Output the (x, y) coordinate of the center of the cell containing the given text.  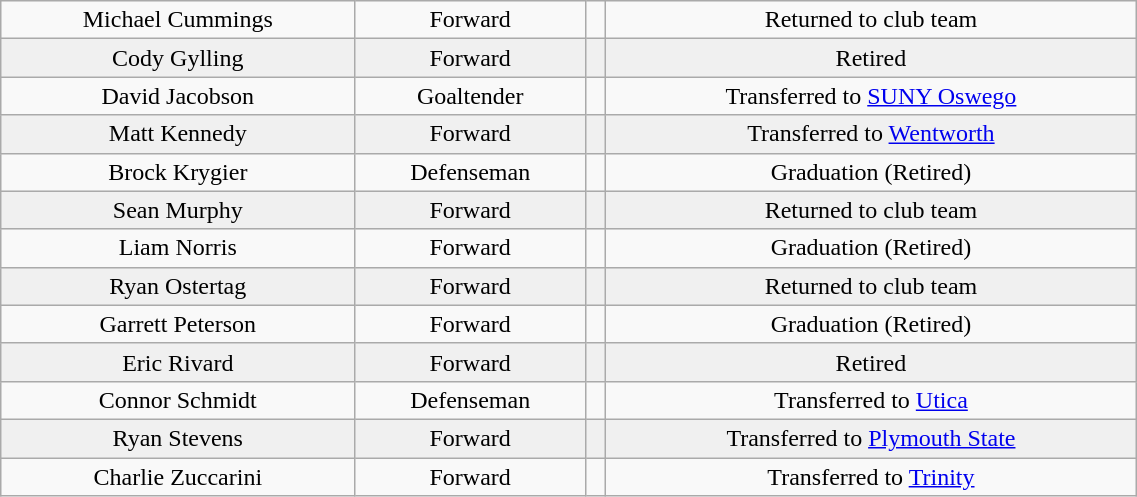
Ryan Stevens (178, 438)
Brock Krygier (178, 172)
Transferred to Wentworth (871, 134)
Transferred to Plymouth State (871, 438)
Transferred to Utica (871, 400)
Goaltender (470, 96)
Connor Schmidt (178, 400)
Transferred to SUNY Oswego (871, 96)
Cody Gylling (178, 58)
Transferred to Trinity (871, 477)
Michael Cummings (178, 20)
Matt Kennedy (178, 134)
Charlie Zuccarini (178, 477)
Sean Murphy (178, 210)
Eric Rivard (178, 362)
Garrett Peterson (178, 324)
Ryan Ostertag (178, 286)
David Jacobson (178, 96)
Liam Norris (178, 248)
